From the cell containing the given text, extract its center point as (X, Y) coordinate. 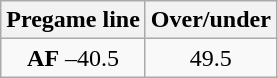
Pregame line (74, 20)
49.5 (210, 58)
Over/under (210, 20)
AF –40.5 (74, 58)
